Detect which cell encompasses the target text, then output its (x, y) center coordinate. 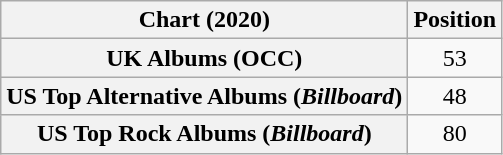
Chart (2020) (204, 20)
48 (455, 96)
UK Albums (OCC) (204, 58)
US Top Rock Albums (Billboard) (204, 134)
53 (455, 58)
Position (455, 20)
US Top Alternative Albums (Billboard) (204, 96)
80 (455, 134)
